Extract the [X, Y] coordinate from the center of the cell holding the provided text.  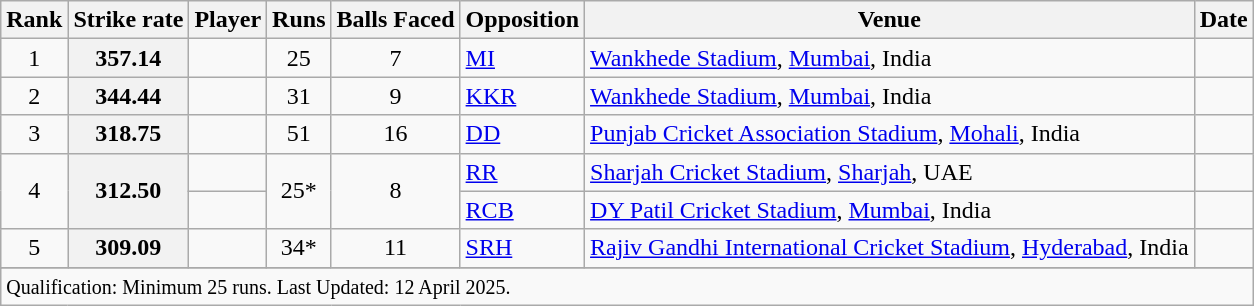
Venue [890, 20]
4 [34, 191]
SRH [522, 248]
Strike rate [128, 20]
KKR [522, 96]
Rank [34, 20]
2 [34, 96]
Runs [299, 20]
9 [396, 96]
8 [396, 191]
344.44 [128, 96]
Opposition [522, 20]
Rajiv Gandhi International Cricket Stadium, Hyderabad, India [890, 248]
Balls Faced [396, 20]
DD [522, 134]
DY Patil Cricket Stadium, Mumbai, India [890, 210]
34* [299, 248]
5 [34, 248]
51 [299, 134]
357.14 [128, 58]
1 [34, 58]
309.09 [128, 248]
16 [396, 134]
RCB [522, 210]
25 [299, 58]
MI [522, 58]
Punjab Cricket Association Stadium, Mohali, India [890, 134]
31 [299, 96]
RR [522, 172]
312.50 [128, 191]
25* [299, 191]
318.75 [128, 134]
7 [396, 58]
3 [34, 134]
11 [396, 248]
Player [228, 20]
Qualification: Minimum 25 runs. Last Updated: 12 April 2025. [627, 286]
Date [1224, 20]
Sharjah Cricket Stadium, Sharjah, UAE [890, 172]
